Find where the given text appears and provide that cell's center as (x, y) coordinate. 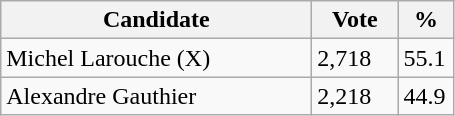
2,718 (355, 58)
Alexandre Gauthier (156, 96)
55.1 (426, 58)
Vote (355, 20)
44.9 (426, 96)
Candidate (156, 20)
2,218 (355, 96)
% (426, 20)
Michel Larouche (X) (156, 58)
